Return [x, y] of the center of cell containing provided text 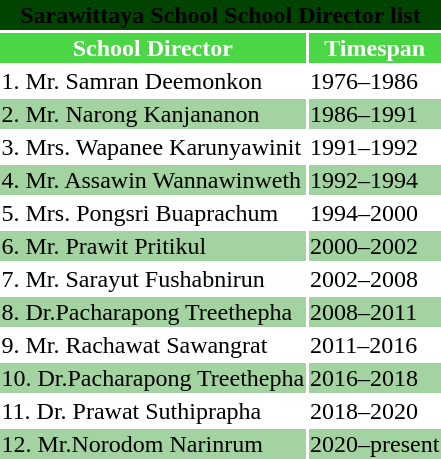
1976–1986 [375, 81]
1992–1994 [375, 180]
5. Mrs. Pongsri Buaprachum [153, 213]
2018–2020 [375, 411]
9. Mr. Rachawat Sawangrat [153, 345]
School Director [153, 48]
1994–2000 [375, 213]
1986–1991 [375, 114]
10. Dr.Pacharapong Treethepha [153, 378]
2. Mr. Narong Kanjananon [153, 114]
12. Mr.Norodom Narinrum [153, 444]
4. Mr. Assawin Wannawinweth [153, 180]
2000–2002 [375, 246]
2011–2016 [375, 345]
Sarawittaya School School Director list [220, 15]
2016–2018 [375, 378]
1991–1992 [375, 147]
11. Dr. Prawat Suthiprapha [153, 411]
1. Mr. Samran Deemonkon [153, 81]
2002–2008 [375, 279]
6. Mr. Prawit Pritikul [153, 246]
3. Mrs. Wapanee Karunyawinit [153, 147]
8. Dr.Pacharapong Treethepha [153, 312]
2008–2011 [375, 312]
Timespan [375, 48]
2020–present [375, 444]
7. Mr. Sarayut Fushabnirun [153, 279]
